Find where the given text appears and provide that cell's center as (x, y) coordinate. 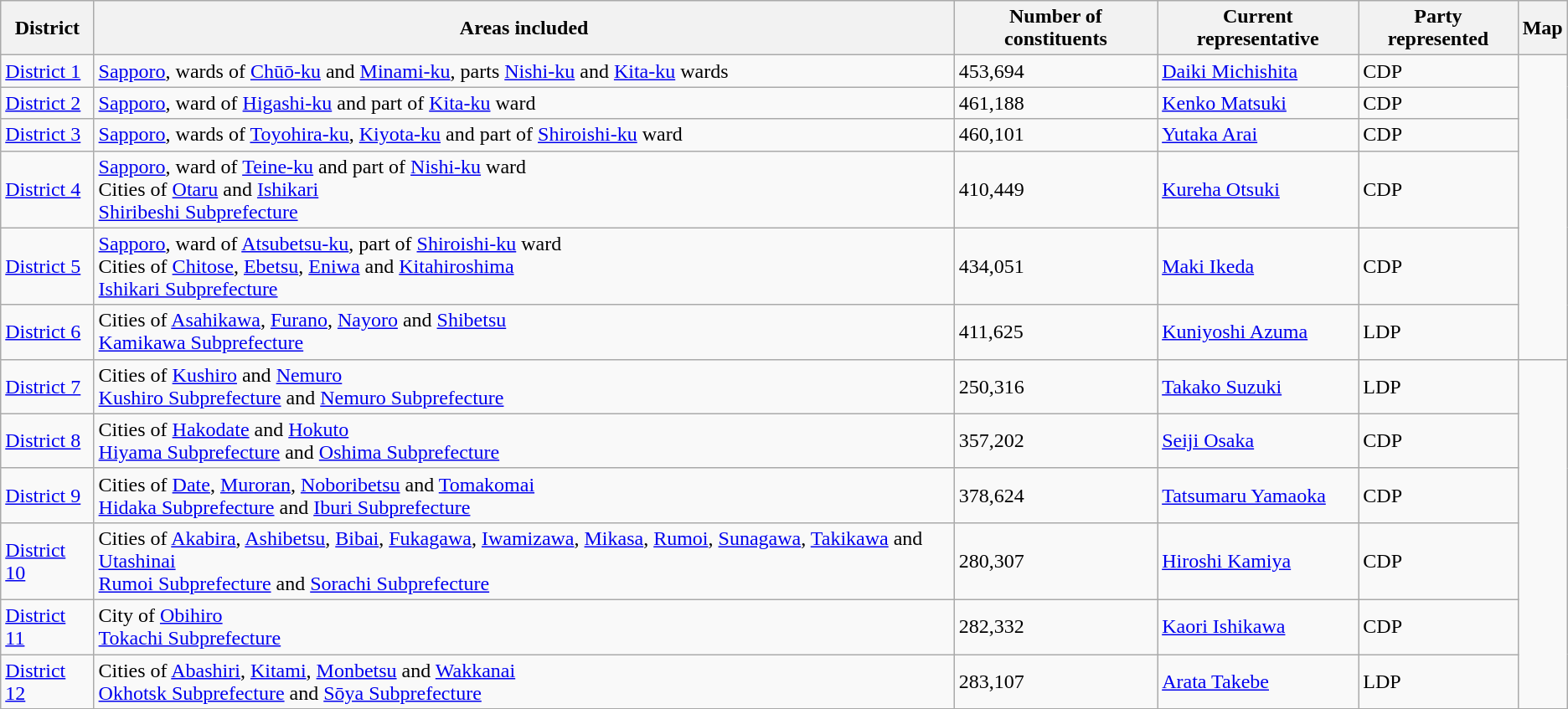
280,307 (1055, 561)
District 2 (47, 103)
City of ObihiroTokachi Subprefecture (524, 626)
460,101 (1055, 135)
Tatsumaru Yamaoka (1258, 496)
453,694 (1055, 71)
Cities of Asahikawa, Furano, Nayoro and ShibetsuKamikawa Subprefecture (524, 331)
Hiroshi Kamiya (1258, 561)
Cities of Hakodate and HokutoHiyama Subprefecture and Oshima Subprefecture (524, 440)
Sapporo, ward of Atsubetsu-ku, part of Shiroishi-ku wardCities of Chitose, Ebetsu, Eniwa and KitahiroshimaIshikari Subprefecture (524, 266)
District 9 (47, 496)
357,202 (1055, 440)
Seiji Osaka (1258, 440)
Cities of Date, Muroran, Noboribetsu and TomakomaiHidaka Subprefecture and Iburi Subprefecture (524, 496)
District 7 (47, 387)
282,332 (1055, 626)
Kenko Matsuki (1258, 103)
District 4 (47, 189)
District 3 (47, 135)
Kureha Otsuki (1258, 189)
411,625 (1055, 331)
Areas included (524, 28)
283,107 (1055, 681)
District 6 (47, 331)
Kaori Ishikawa (1258, 626)
Sapporo, wards of Toyohira-ku, Kiyota-ku and part of Shiroishi-ku ward (524, 135)
Sapporo, ward of Higashi-ku and part of Kita-ku ward (524, 103)
District 12 (47, 681)
Maki Ikeda (1258, 266)
District 1 (47, 71)
District 5 (47, 266)
Cities of Abashiri, Kitami, Monbetsu and WakkanaiOkhotsk Subprefecture and Sōya Subprefecture (524, 681)
461,188 (1055, 103)
District 8 (47, 440)
410,449 (1055, 189)
Sapporo, wards of Chūō-ku and Minami-ku, parts Nishi-ku and Kita-ku wards (524, 71)
Yutaka Arai (1258, 135)
Arata Takebe (1258, 681)
Takako Suzuki (1258, 387)
District (47, 28)
Daiki Michishita (1258, 71)
378,624 (1055, 496)
Sapporo, ward of Teine-ku and part of Nishi-ku wardCities of Otaru and IshikariShiribeshi Subprefecture (524, 189)
District 11 (47, 626)
District 10 (47, 561)
Number of constituents (1055, 28)
250,316 (1055, 387)
Party represented (1438, 28)
Cities of Kushiro and NemuroKushiro Subprefecture and Nemuro Subprefecture (524, 387)
434,051 (1055, 266)
Map (1543, 28)
Current representative (1258, 28)
Kuniyoshi Azuma (1258, 331)
